Capture the cell that displays the provided text and extract its (x, y) central coordinate. 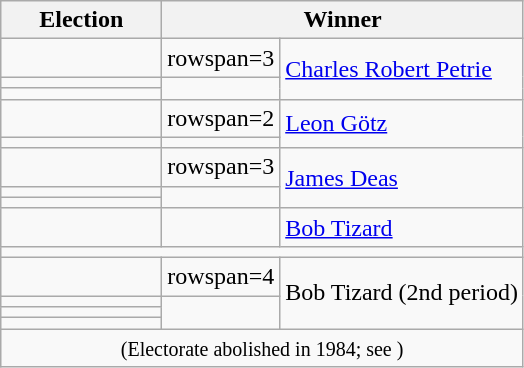
James Deas (402, 178)
rowspan=4 (221, 276)
Charles Robert Petrie (402, 69)
Bob Tizard (2nd period) (402, 292)
rowspan=2 (221, 118)
Winner (343, 20)
(Electorate abolished in 1984; see ) (262, 348)
Election (82, 20)
Bob Tizard (402, 227)
Leon Götz (402, 124)
